Output the (X, Y) coordinate of the center of the cell containing the given text.  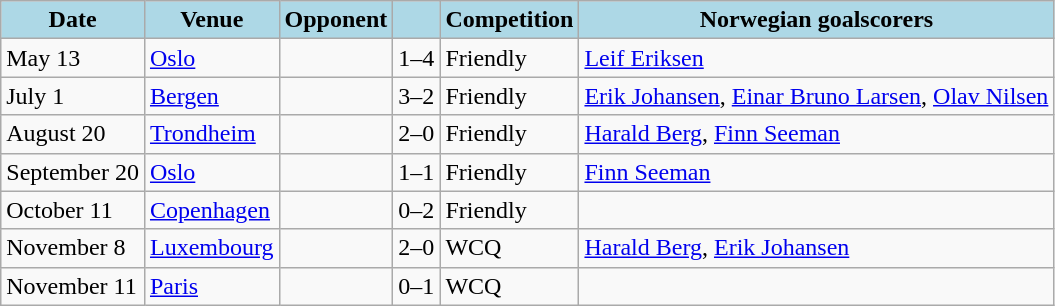
Bergen (212, 96)
Leif Eriksen (816, 58)
Copenhagen (212, 210)
Competition (510, 20)
Venue (212, 20)
September 20 (73, 172)
Opponent (336, 20)
0–1 (416, 286)
October 11 (73, 210)
Finn Seeman (816, 172)
Harald Berg, Erik Johansen (816, 248)
3–2 (416, 96)
November 11 (73, 286)
August 20 (73, 134)
November 8 (73, 248)
May 13 (73, 58)
0–2 (416, 210)
Luxembourg (212, 248)
July 1 (73, 96)
Norwegian goalscorers (816, 20)
Paris (212, 286)
Date (73, 20)
Erik Johansen, Einar Bruno Larsen, Olav Nilsen (816, 96)
Trondheim (212, 134)
1–4 (416, 58)
1–1 (416, 172)
Harald Berg, Finn Seeman (816, 134)
